Detect which cell encompasses the target text, then output its (X, Y) center coordinate. 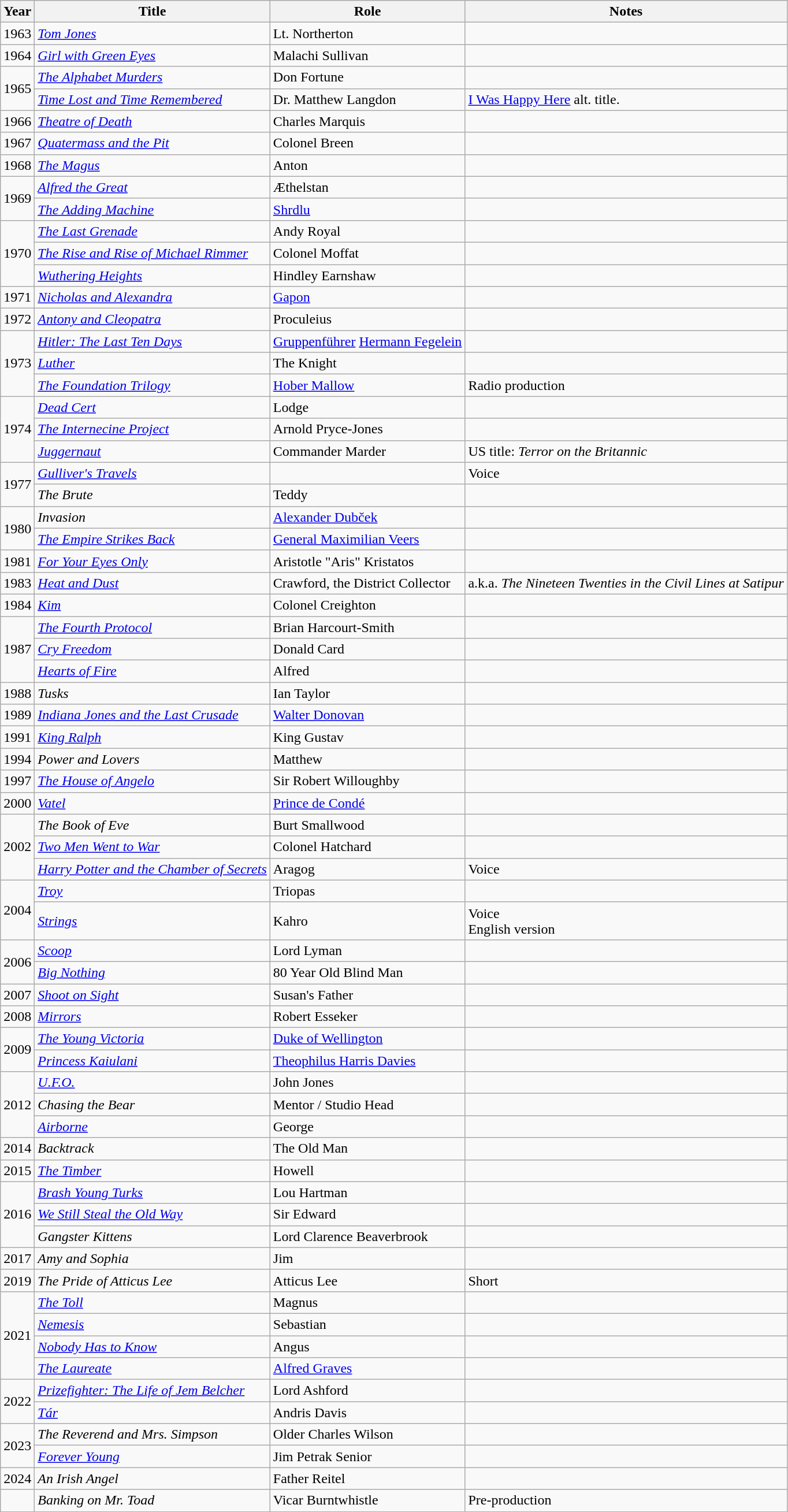
Shrdlu (367, 209)
Troy (153, 891)
The Toll (153, 1302)
Teddy (367, 495)
1973 (17, 363)
The Last Grenade (153, 231)
The House of Angelo (153, 781)
2014 (17, 1149)
Magnus (367, 1302)
The Brute (153, 495)
Antony and Cleopatra (153, 320)
Short (626, 1280)
Colonel Creighton (367, 605)
Nobody Has to Know (153, 1347)
Lodge (367, 407)
Brian Harcourt-Smith (367, 627)
Title (153, 12)
1964 (17, 55)
Vatel (153, 803)
Indiana Jones and the Last Crusade (153, 715)
2024 (17, 1478)
1991 (17, 737)
Heat and Dust (153, 583)
Sir Edward (367, 1214)
2007 (17, 994)
VoiceEnglish version (626, 921)
Brash Young Turks (153, 1192)
Sebastian (367, 1324)
Matthew (367, 759)
Colonel Breen (367, 143)
Gulliver's Travels (153, 473)
1984 (17, 605)
Colonel Hatchard (367, 847)
2023 (17, 1446)
Harry Potter and the Chamber of Secrets (153, 869)
The Book of Eve (153, 825)
1994 (17, 759)
Alexander Dubček (367, 517)
a.k.a. The Nineteen Twenties in the Civil Lines at Satipur (626, 583)
1965 (17, 88)
Atticus Lee (367, 1280)
Backtrack (153, 1149)
1987 (17, 649)
King Gustav (367, 737)
Malachi Sullivan (367, 55)
Two Men Went to War (153, 847)
Alfred the Great (153, 187)
Alfred Graves (367, 1369)
The Rise and Rise of Michael Rimmer (153, 253)
Aristotle "Aris" Kristatos (367, 561)
I Was Happy Here alt. title. (626, 99)
The Fourth Protocol (153, 627)
2021 (17, 1335)
Forever Young (153, 1457)
The Old Man (367, 1149)
1967 (17, 143)
Walter Donovan (367, 715)
The Young Victoria (153, 1039)
2022 (17, 1402)
Princess Kaiulani (153, 1061)
Lt. Northerton (367, 34)
Duke of Wellington (367, 1039)
Chasing the Bear (153, 1105)
Dead Cert (153, 407)
Prince de Condé (367, 803)
The Laureate (153, 1369)
1968 (17, 165)
U.F.O. (153, 1083)
1989 (17, 715)
Ian Taylor (367, 693)
2015 (17, 1171)
Gruppenführer Hermann Fegelein (367, 341)
2000 (17, 803)
The Reverend and Mrs. Simpson (153, 1435)
1980 (17, 528)
Amy and Sophia (153, 1258)
2019 (17, 1280)
2016 (17, 1214)
Triopas (367, 891)
Radio production (626, 385)
2008 (17, 1017)
Dr. Matthew Langdon (367, 99)
Lou Hartman (367, 1192)
John Jones (367, 1083)
Banking on Mr. Toad (153, 1500)
Tár (153, 1413)
For Your Eyes Only (153, 561)
We Still Steal the Old Way (153, 1214)
George (367, 1127)
Anton (367, 165)
The Empire Strikes Back (153, 539)
Andris Davis (367, 1413)
Charles Marquis (367, 121)
Arnold Pryce-Jones (367, 429)
Alfred (367, 671)
Hearts of Fire (153, 671)
Kahro (367, 921)
Jim Petrak Senior (367, 1457)
Juggernaut (153, 451)
1974 (17, 429)
Commander Marder (367, 451)
Hober Mallow (367, 385)
Quatermass and the Pit (153, 143)
1997 (17, 781)
Nemesis (153, 1324)
Role (367, 12)
Vicar Burntwhistle (367, 1500)
Jim (367, 1258)
Susan's Father (367, 994)
Prizefighter: The Life of Jem Belcher (153, 1391)
Theophilus Harris Davies (367, 1061)
Hindley Earnshaw (367, 276)
Mirrors (153, 1017)
Nicholas and Alexandra (153, 298)
Father Reitel (367, 1478)
Scoop (153, 950)
Andy Royal (367, 231)
1988 (17, 693)
Burt Smallwood (367, 825)
Lord Ashford (367, 1391)
Mentor / Studio Head (367, 1105)
80 Year Old Blind Man (367, 972)
Colonel Moffat (367, 253)
2006 (17, 961)
Donald Card (367, 649)
Gangster Kittens (153, 1236)
The Alphabet Murders (153, 77)
1971 (17, 298)
Luther (153, 363)
Robert Esseker (367, 1017)
Lord Clarence Beaverbrook (367, 1236)
1977 (17, 484)
The Timber (153, 1171)
1983 (17, 583)
The Foundation Trilogy (153, 385)
Airborne (153, 1127)
Notes (626, 12)
1972 (17, 320)
2012 (17, 1105)
Proculeius (367, 320)
Tusks (153, 693)
The Adding Machine (153, 209)
Crawford, the District Collector (367, 583)
US title: Terror on the Britannic (626, 451)
Older Charles Wilson (367, 1435)
Gapon (367, 298)
Theatre of Death (153, 121)
Big Nothing (153, 972)
2004 (17, 909)
Lord Lyman (367, 950)
Wuthering Heights (153, 276)
2009 (17, 1050)
Power and Lovers (153, 759)
Time Lost and Time Remembered (153, 99)
1981 (17, 561)
Shoot on Sight (153, 994)
Howell (367, 1171)
Strings (153, 921)
1969 (17, 198)
2002 (17, 847)
Aragog (367, 869)
Sir Robert Willoughby (367, 781)
1963 (17, 34)
Tom Jones (153, 34)
The Pride of Atticus Lee (153, 1280)
General Maximilian Veers (367, 539)
Kim (153, 605)
The Internecine Project (153, 429)
Cry Freedom (153, 649)
King Ralph (153, 737)
Girl with Green Eyes (153, 55)
Hitler: The Last Ten Days (153, 341)
Angus (367, 1347)
Invasion (153, 517)
1966 (17, 121)
An Irish Angel (153, 1478)
Pre-production (626, 1500)
Year (17, 12)
Æthelstan (367, 187)
1970 (17, 253)
Don Fortune (367, 77)
The Magus (153, 165)
The Knight (367, 363)
2017 (17, 1258)
